Locate the cell with the specified text and output its (X, Y) center coordinate. 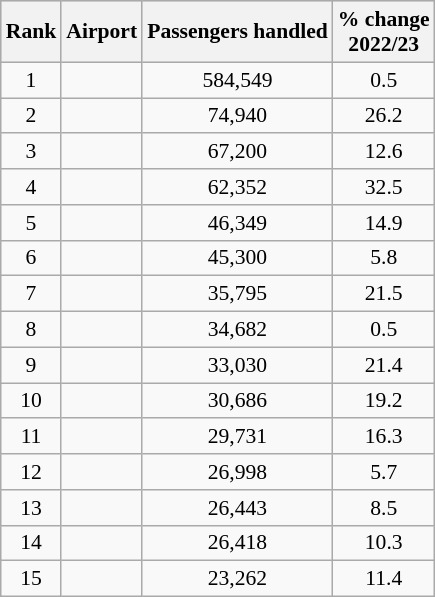
Airport (102, 32)
6 (32, 258)
10.3 (384, 543)
10 (32, 401)
16.3 (384, 437)
8.5 (384, 508)
46,349 (238, 223)
7 (32, 294)
Rank (32, 32)
8 (32, 330)
62,352 (238, 187)
34,682 (238, 330)
13 (32, 508)
9 (32, 365)
584,549 (238, 80)
21.5 (384, 294)
5.7 (384, 472)
35,795 (238, 294)
12.6 (384, 152)
% change2022/23 (384, 32)
21.4 (384, 365)
4 (32, 187)
11.4 (384, 579)
14.9 (384, 223)
1 (32, 80)
5.8 (384, 258)
15 (32, 579)
2 (32, 116)
5 (32, 223)
3 (32, 152)
67,200 (238, 152)
33,030 (238, 365)
14 (32, 543)
Passengers handled (238, 32)
74,940 (238, 116)
32.5 (384, 187)
26,998 (238, 472)
19.2 (384, 401)
29,731 (238, 437)
26,443 (238, 508)
30,686 (238, 401)
12 (32, 472)
23,262 (238, 579)
26,418 (238, 543)
26.2 (384, 116)
11 (32, 437)
45,300 (238, 258)
